Capture the cell that displays the provided text and extract its (X, Y) central coordinate. 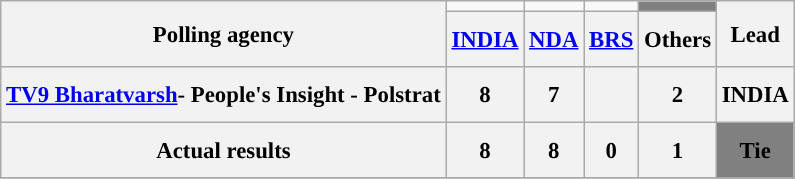
Tie (755, 151)
7 (554, 95)
1 (678, 151)
Actual results (224, 151)
Lead (755, 34)
0 (612, 151)
TV9 Bharatvarsh- People's Insight - Polstrat (224, 95)
Polling agency (224, 34)
Others (678, 40)
2 (678, 95)
BRS (612, 40)
NDA (554, 40)
